Detect which cell encompasses the target text, then output its [x, y] center coordinate. 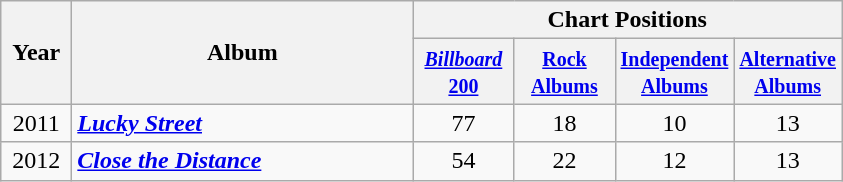
10 [674, 123]
Close the Distance [242, 161]
Alternative Albums [788, 72]
Lucky Street [242, 123]
Chart Positions [628, 20]
54 [464, 161]
Rock Albums [564, 72]
2012 [36, 161]
77 [464, 123]
Independent Albums [674, 72]
Album [242, 52]
2011 [36, 123]
Billboard 200 [464, 72]
Year [36, 52]
18 [564, 123]
12 [674, 161]
22 [564, 161]
